Output the (x, y) coordinate of the center of the cell containing the given text.  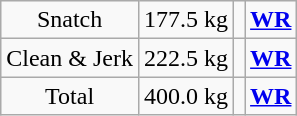
222.5 kg (186, 58)
Total (70, 96)
Snatch (70, 20)
Clean & Jerk (70, 58)
177.5 kg (186, 20)
400.0 kg (186, 96)
